Locate the cell with the specified text and output its (X, Y) center coordinate. 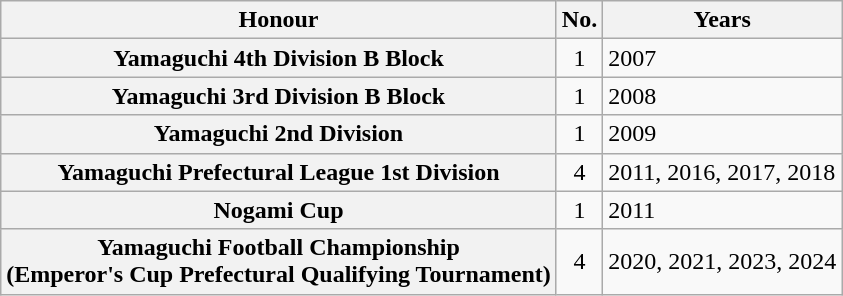
2011, 2016, 2017, 2018 (722, 172)
Yamaguchi Football Championship (Emperor's Cup Prefectural Qualifying Tournament) (279, 262)
2020, 2021, 2023, 2024 (722, 262)
Yamaguchi Prefectural League 1st Division (279, 172)
2008 (722, 96)
2007 (722, 58)
2011 (722, 210)
Yamaguchi 2nd Division (279, 134)
Honour (279, 20)
Nogami Cup (279, 210)
2009 (722, 134)
No. (579, 20)
Years (722, 20)
Yamaguchi 3rd Division B Block (279, 96)
Yamaguchi 4th Division B Block (279, 58)
